Scan for the cell matching the given text and deliver its (X, Y) coordinate at center. 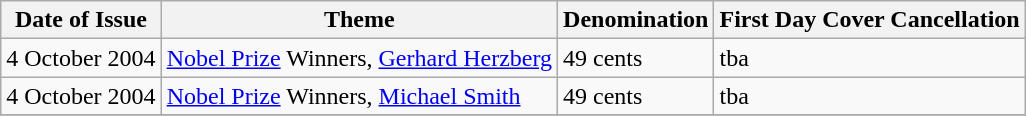
Theme (359, 20)
Nobel Prize Winners, Gerhard Herzberg (359, 58)
Nobel Prize Winners, Michael Smith (359, 96)
First Day Cover Cancellation (870, 20)
Denomination (636, 20)
Date of Issue (81, 20)
